From the cell containing the given text, extract its center point as (X, Y) coordinate. 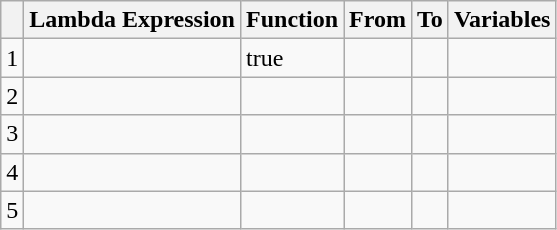
5 (12, 210)
3 (12, 134)
From (378, 20)
1 (12, 58)
true (292, 58)
2 (12, 96)
To (430, 20)
Variables (502, 20)
Lambda Expression (132, 20)
4 (12, 172)
Function (292, 20)
